Scan for the cell matching the given text and deliver its [X, Y] coordinate at center. 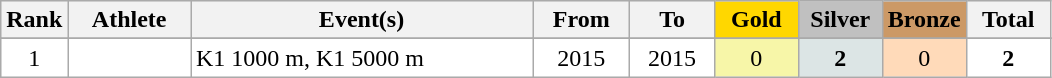
To [672, 20]
Gold [756, 20]
Silver [840, 20]
From [582, 20]
K1 1000 m, K1 5000 m [361, 58]
Total [1008, 20]
1 [34, 58]
Bronze [924, 20]
Event(s) [361, 20]
Athlete [130, 20]
Rank [34, 20]
